Capture the cell that displays the provided text and extract its (x, y) central coordinate. 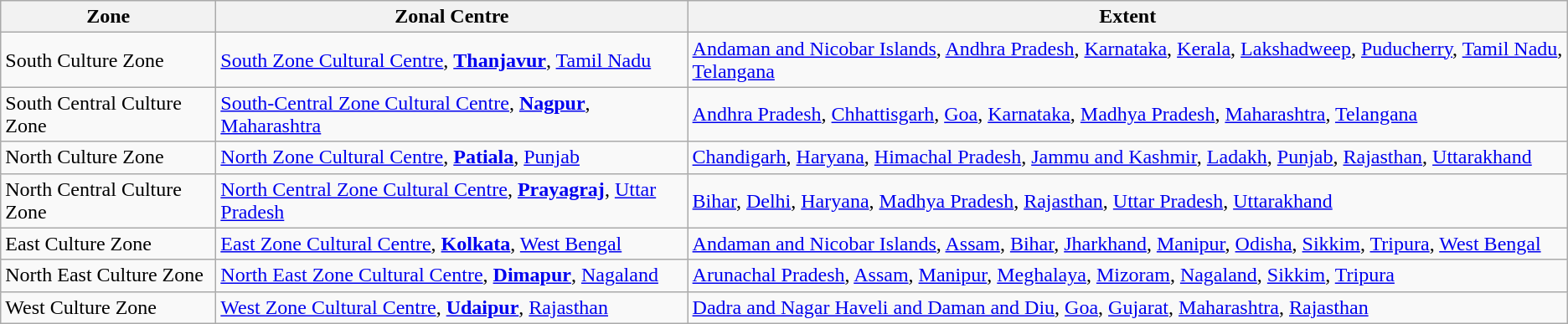
Andaman and Nicobar Islands, Andhra Pradesh, Karnataka, Kerala, Lakshadweep, Puducherry, Tamil Nadu, Telangana (1127, 60)
East Zone Cultural Centre, Kolkata, West Bengal (452, 244)
Extent (1127, 17)
North East Culture Zone (109, 275)
South Zone Cultural Centre, Thanjavur, Tamil Nadu (452, 60)
Zonal Centre (452, 17)
Arunachal Pradesh, Assam, Manipur, Meghalaya, Mizoram, Nagaland, Sikkim, Tripura (1127, 275)
Bihar, Delhi, Haryana, Madhya Pradesh, Rajasthan, Uttar Pradesh, Uttarakhand (1127, 201)
Chandigarh, Haryana, Himachal Pradesh, Jammu and Kashmir, Ladakh, Punjab, Rajasthan, Uttarakhand (1127, 157)
South Culture Zone (109, 60)
North Zone Cultural Centre, Patiala, Punjab (452, 157)
West Culture Zone (109, 307)
South Central Culture Zone (109, 114)
Andhra Pradesh, Chhattisgarh, Goa, Karnataka, Madhya Pradesh, Maharashtra, Telangana (1127, 114)
North Central Zone Cultural Centre, Prayagraj, Uttar Pradesh (452, 201)
Dadra and Nagar Haveli and Daman and Diu, Goa, Gujarat, Maharashtra, Rajasthan (1127, 307)
North Culture Zone (109, 157)
Zone (109, 17)
South-Central Zone Cultural Centre, Nagpur, Maharashtra (452, 114)
North East Zone Cultural Centre, Dimapur, Nagaland (452, 275)
Andaman and Nicobar Islands, Assam, Bihar, Jharkhand, Manipur, Odisha, Sikkim, Tripura, West Bengal (1127, 244)
West Zone Cultural Centre, Udaipur, Rajasthan (452, 307)
East Culture Zone (109, 244)
North Central Culture Zone (109, 201)
